Identify which cell holds the provided text, then report its [X, Y] central coordinate. 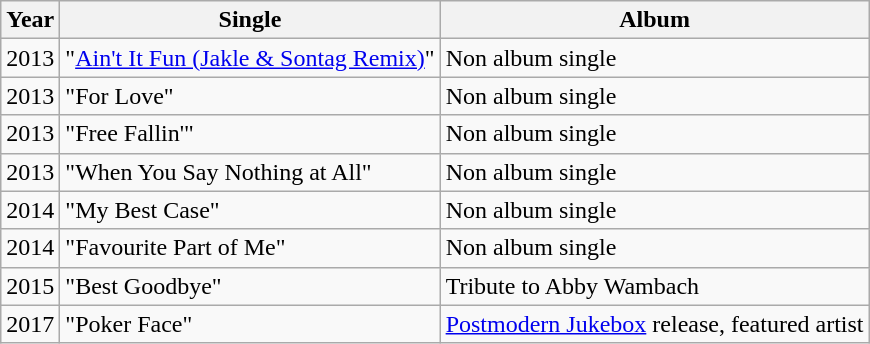
Single [250, 20]
2015 [30, 286]
Tribute to Abby Wambach [654, 286]
Postmodern Jukebox release, featured artist [654, 324]
"Favourite Part of Me" [250, 248]
"For Love" [250, 96]
"Ain't It Fun (Jakle & Sontag Remix)" [250, 58]
"Free Fallin'" [250, 134]
Album [654, 20]
"Best Goodbye" [250, 286]
"My Best Case" [250, 210]
2017 [30, 324]
"When You Say Nothing at All" [250, 172]
Year [30, 20]
"Poker Face" [250, 324]
